Capture the cell that displays the provided text and extract its [X, Y] central coordinate. 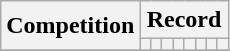
Record [184, 20]
Competition [70, 26]
